Extract the [X, Y] coordinate from the center of the cell holding the provided text.  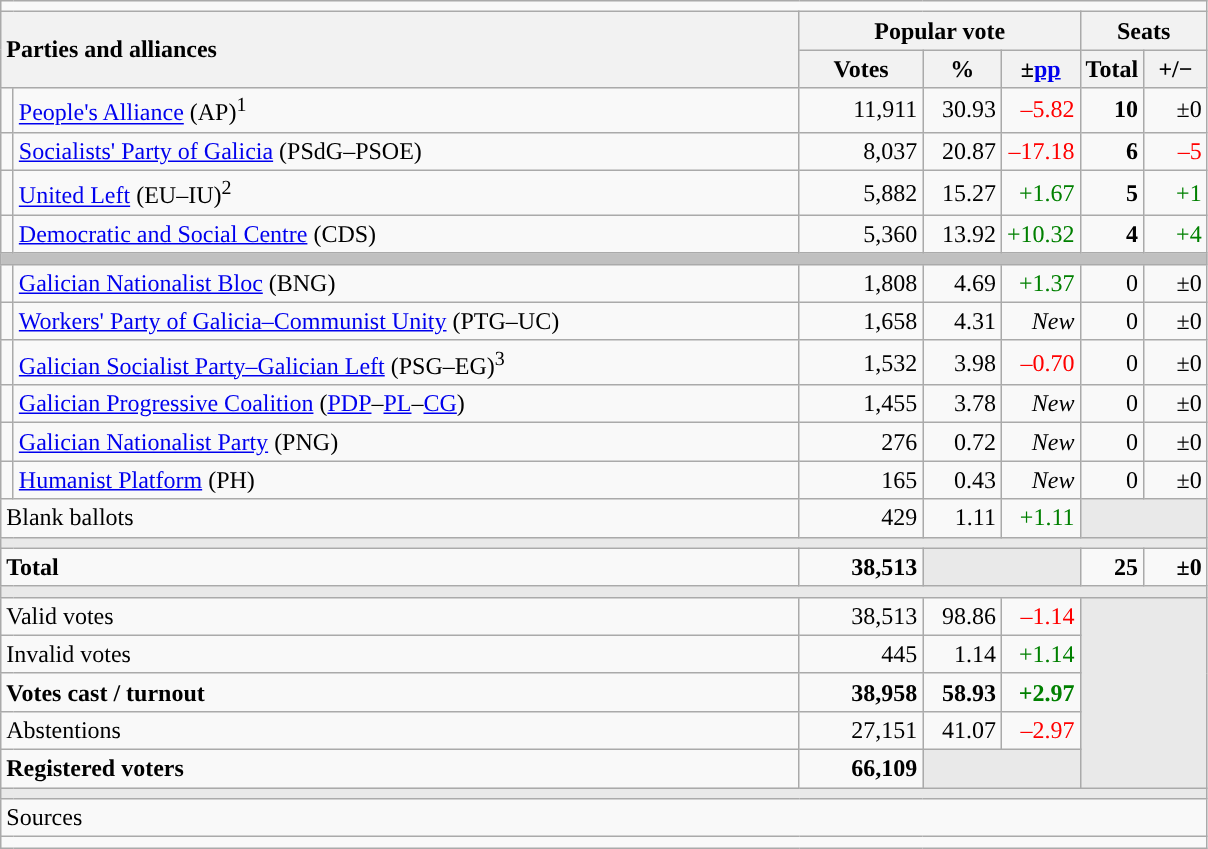
Socialists' Party of Galicia (PSdG–PSOE) [406, 151]
4.69 [962, 283]
Seats [1144, 31]
Registered voters [400, 769]
1,658 [861, 321]
People's Alliance (AP)1 [406, 110]
–2.97 [1040, 731]
% [962, 69]
98.86 [962, 616]
Votes cast / turnout [400, 692]
8,037 [861, 151]
0.72 [962, 442]
5,360 [861, 234]
Galician Nationalist Party (PNG) [406, 442]
–5.82 [1040, 110]
±pp [1040, 69]
30.93 [962, 110]
165 [861, 480]
+2.97 [1040, 692]
Democratic and Social Centre (CDS) [406, 234]
445 [861, 654]
+1 [1176, 194]
United Left (EU–IU)2 [406, 194]
–0.70 [1040, 362]
+1.67 [1040, 194]
+1.14 [1040, 654]
5,882 [861, 194]
4 [1112, 234]
10 [1112, 110]
Blank ballots [400, 518]
3.98 [962, 362]
429 [861, 518]
41.07 [962, 731]
1.11 [962, 518]
1,532 [861, 362]
Sources [604, 818]
66,109 [861, 769]
+1.37 [1040, 283]
Valid votes [400, 616]
Popular vote [940, 31]
Parties and alliances [400, 50]
+10.32 [1040, 234]
5 [1112, 194]
Humanist Platform (PH) [406, 480]
0.43 [962, 480]
Abstentions [400, 731]
Workers' Party of Galicia–Communist Unity (PTG–UC) [406, 321]
Votes [861, 69]
11,911 [861, 110]
+1.11 [1040, 518]
–1.14 [1040, 616]
–5 [1176, 151]
38,958 [861, 692]
276 [861, 442]
1.14 [962, 654]
Invalid votes [400, 654]
3.78 [962, 404]
–17.18 [1040, 151]
Galician Socialist Party–Galician Left (PSG–EG)3 [406, 362]
4.31 [962, 321]
25 [1112, 567]
+/− [1176, 69]
58.93 [962, 692]
+4 [1176, 234]
Galician Nationalist Bloc (BNG) [406, 283]
1,455 [861, 404]
15.27 [962, 194]
1,808 [861, 283]
27,151 [861, 731]
Galician Progressive Coalition (PDP–PL–CG) [406, 404]
13.92 [962, 234]
20.87 [962, 151]
6 [1112, 151]
